Extract the [X, Y] coordinate from the center of the cell holding the provided text.  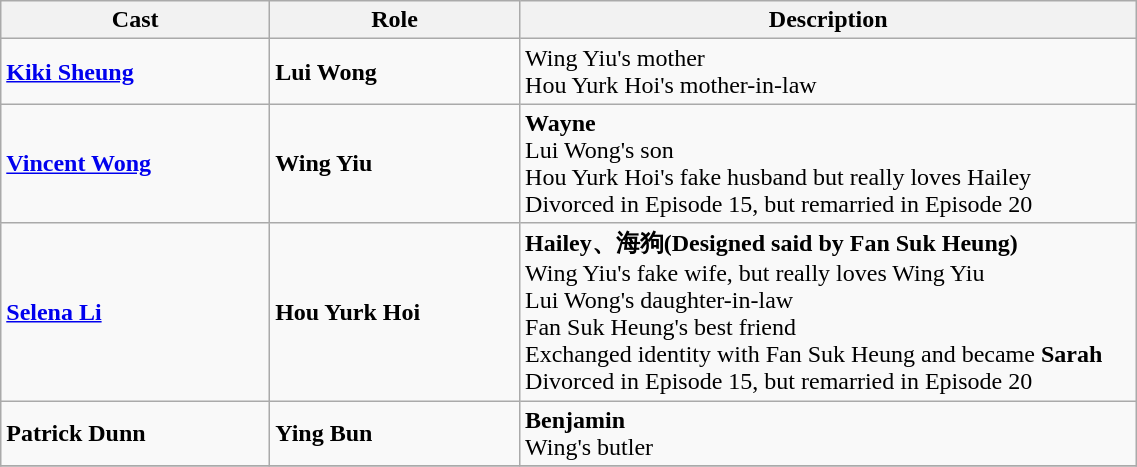
Patrick Dunn [136, 432]
Wing Yiu [395, 164]
Vincent Wong [136, 164]
Description [828, 20]
BenjaminWing's butler [828, 432]
Hou Yurk Hoi [395, 312]
Cast [136, 20]
Selena Li [136, 312]
Lui Wong [395, 72]
Ying Bun [395, 432]
WayneLui Wong's sonHou Yurk Hoi's fake husband but really loves HaileyDivorced in Episode 15, but remarried in Episode 20 [828, 164]
Role [395, 20]
Wing Yiu's motherHou Yurk Hoi's mother-in-law [828, 72]
Kiki Sheung [136, 72]
